Return the [x, y] coordinate for the center point of the cell that contains the specified text.  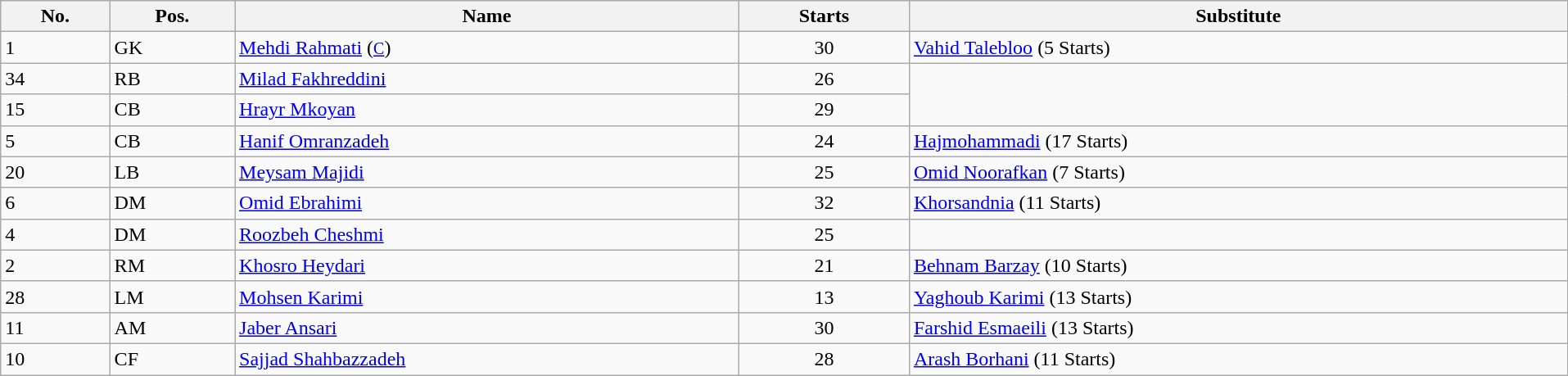
24 [824, 141]
Roozbeh Cheshmi [487, 234]
15 [56, 110]
Arash Borhani (11 Starts) [1238, 359]
Hrayr Mkoyan [487, 110]
CF [172, 359]
26 [824, 79]
Milad Fakhreddini [487, 79]
13 [824, 297]
32 [824, 203]
Starts [824, 16]
AM [172, 328]
5 [56, 141]
34 [56, 79]
LM [172, 297]
Omid Noorafkan (7 Starts) [1238, 172]
21 [824, 265]
RB [172, 79]
2 [56, 265]
Sajjad Shahbazzadeh [487, 359]
Khorsandnia (11 Starts) [1238, 203]
1 [56, 48]
Meysam Majidi [487, 172]
Hajmohammadi (17 Starts) [1238, 141]
Yaghoub Karimi (13 Starts) [1238, 297]
20 [56, 172]
Mohsen Karimi [487, 297]
Behnam Barzay (10 Starts) [1238, 265]
LB [172, 172]
No. [56, 16]
10 [56, 359]
RM [172, 265]
Hanif Omranzadeh [487, 141]
Substitute [1238, 16]
GK [172, 48]
Khosro Heydari [487, 265]
Mehdi Rahmati (C) [487, 48]
Omid Ebrahimi [487, 203]
29 [824, 110]
11 [56, 328]
Pos. [172, 16]
Name [487, 16]
Vahid Talebloo (5 Starts) [1238, 48]
Jaber Ansari [487, 328]
Farshid Esmaeili (13 Starts) [1238, 328]
4 [56, 234]
6 [56, 203]
